Locate the cell with the specified text and output its (X, Y) center coordinate. 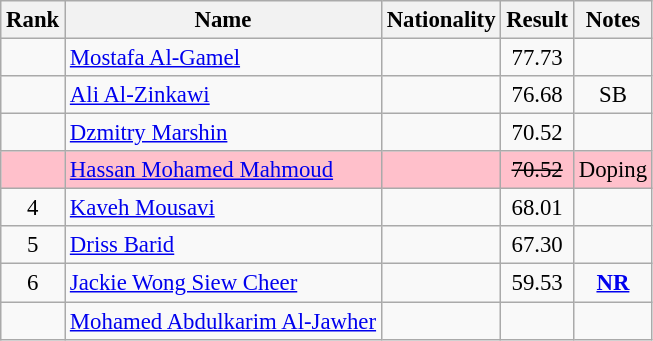
68.01 (538, 208)
Mohamed Abdulkarim Al-Jawher (224, 321)
5 (33, 245)
6 (33, 283)
Rank (33, 20)
Hassan Mohamed Mahmoud (224, 170)
Nationality (440, 20)
Jackie Wong Siew Cheer (224, 283)
Doping (612, 170)
59.53 (538, 283)
Mostafa Al-Gamel (224, 58)
SB (612, 95)
Kaveh Mousavi (224, 208)
Name (224, 20)
Driss Barid (224, 245)
Result (538, 20)
77.73 (538, 58)
Ali Al-Zinkawi (224, 95)
NR (612, 283)
76.68 (538, 95)
Notes (612, 20)
4 (33, 208)
Dzmitry Marshin (224, 133)
67.30 (538, 245)
